Scan for the cell matching the given text and deliver its [X, Y] coordinate at center. 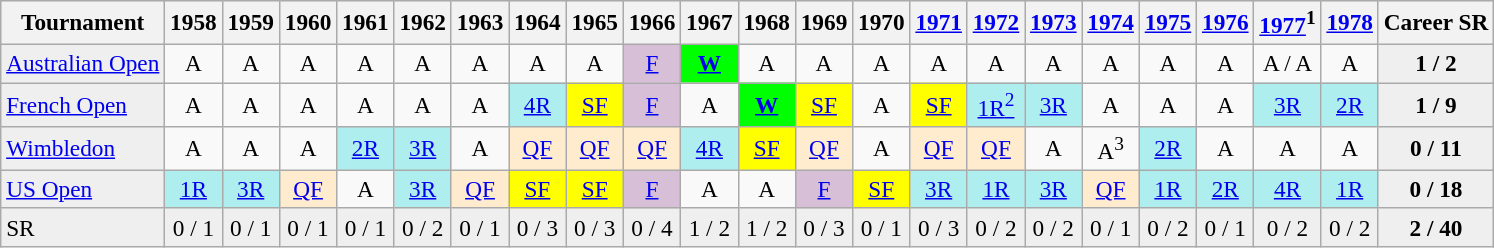
2 / 40 [1436, 227]
Wimbledon [83, 148]
1978 [1350, 22]
1967 [710, 22]
0 / 18 [1436, 189]
1976 [1226, 22]
A3 [1110, 148]
1959 [250, 22]
A / A [1288, 63]
1964 [538, 22]
0 / 4 [652, 227]
Tournament [83, 22]
1970 [882, 22]
Australian Open [83, 63]
1975 [1168, 22]
1961 [366, 22]
1962 [422, 22]
1974 [1110, 22]
1R2 [996, 104]
1968 [766, 22]
1973 [1054, 22]
1958 [194, 22]
1972 [996, 22]
US Open [83, 189]
1963 [480, 22]
French Open [83, 104]
1966 [652, 22]
1960 [308, 22]
Career SR [1436, 22]
1965 [594, 22]
19771 [1288, 22]
1971 [938, 22]
SR [83, 227]
1 / 9 [1436, 104]
1969 [824, 22]
0 / 11 [1436, 148]
